From the cell containing the given text, extract its center point as (x, y) coordinate. 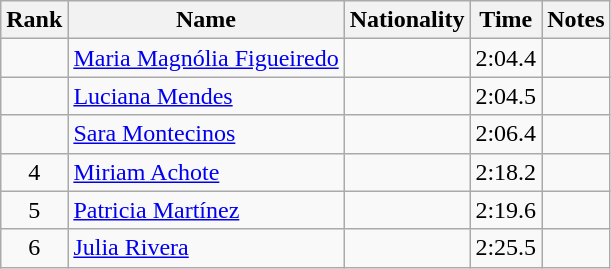
Rank (34, 20)
2:06.4 (506, 134)
2:18.2 (506, 172)
5 (34, 210)
Julia Rivera (206, 248)
Maria Magnólia Figueiredo (206, 58)
2:04.4 (506, 58)
2:25.5 (506, 248)
Miriam Achote (206, 172)
6 (34, 248)
Luciana Mendes (206, 96)
Name (206, 20)
2:04.5 (506, 96)
Patricia Martínez (206, 210)
Sara Montecinos (206, 134)
2:19.6 (506, 210)
Time (506, 20)
Nationality (407, 20)
Notes (576, 20)
4 (34, 172)
